Pinpoint the cell where the given text exists, returning its (X, Y) midpoint coordinate. 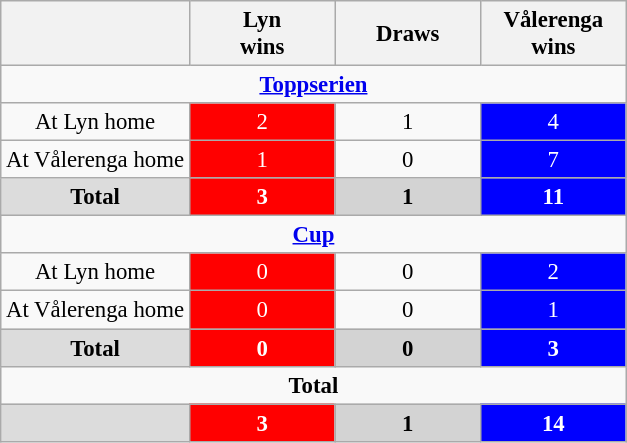
Cup (314, 235)
Draws (408, 34)
Vålerengawins (554, 34)
14 (554, 423)
Lynwins (262, 34)
Toppserien (314, 85)
7 (554, 160)
4 (554, 122)
11 (554, 197)
